Search for the cell housing the specified text and yield its [X, Y] center coordinate. 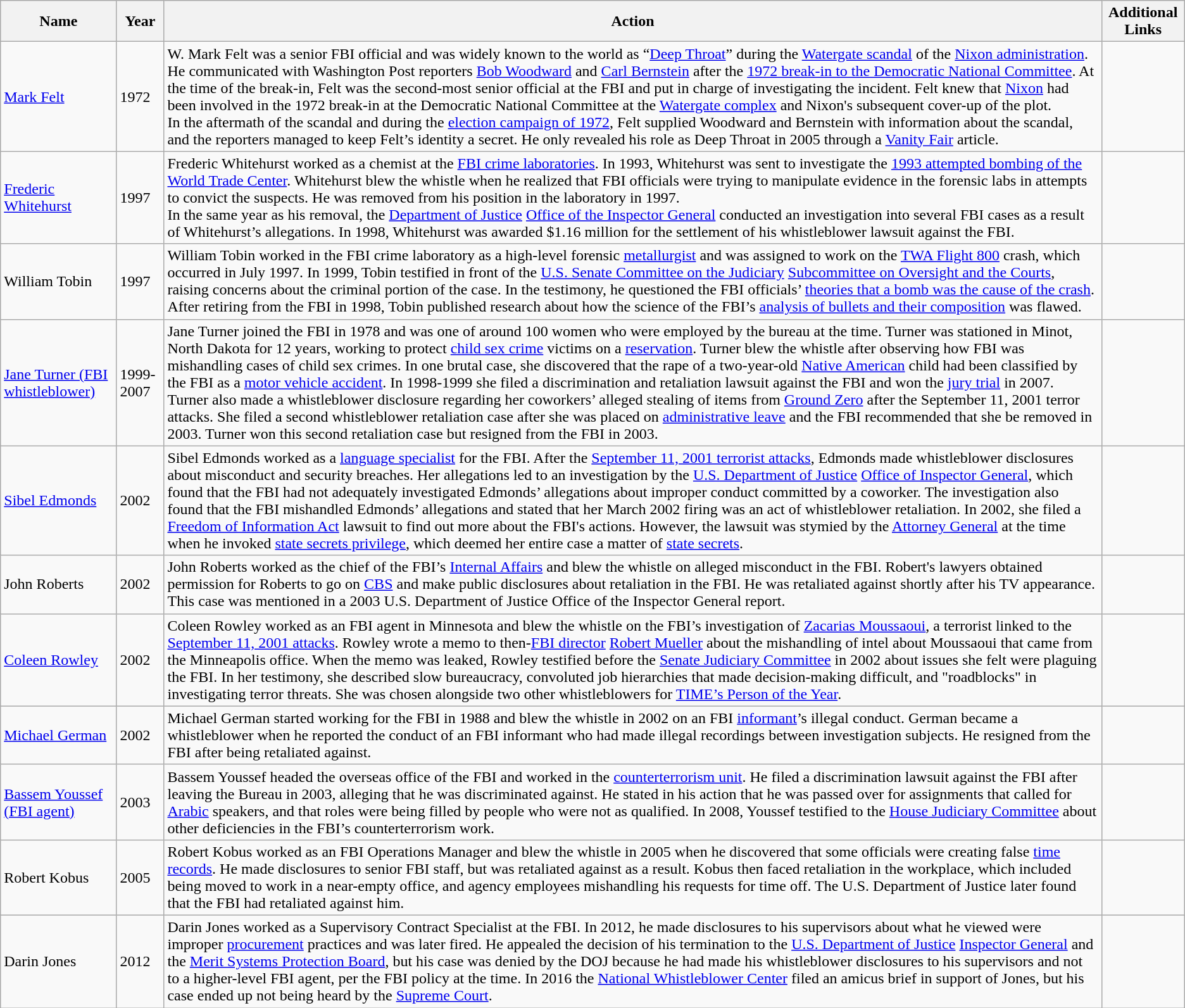
Coleen Rowley [58, 660]
2005 [141, 878]
Frederic Whitehurst [58, 198]
2003 [141, 802]
Jane Turner (FBI whistleblower) [58, 382]
Darin Jones [58, 961]
Mark Felt [58, 96]
John Roberts [58, 584]
1999-2007 [141, 382]
2012 [141, 961]
Sibel Edmonds [58, 500]
Year [141, 22]
Additional Links [1143, 22]
Action [633, 22]
1972 [141, 96]
William Tobin [58, 281]
Bassem Youssef (FBI agent) [58, 802]
Name [58, 22]
Robert Kobus [58, 878]
Michael German [58, 735]
